Detect which cell encompasses the target text, then output its (x, y) center coordinate. 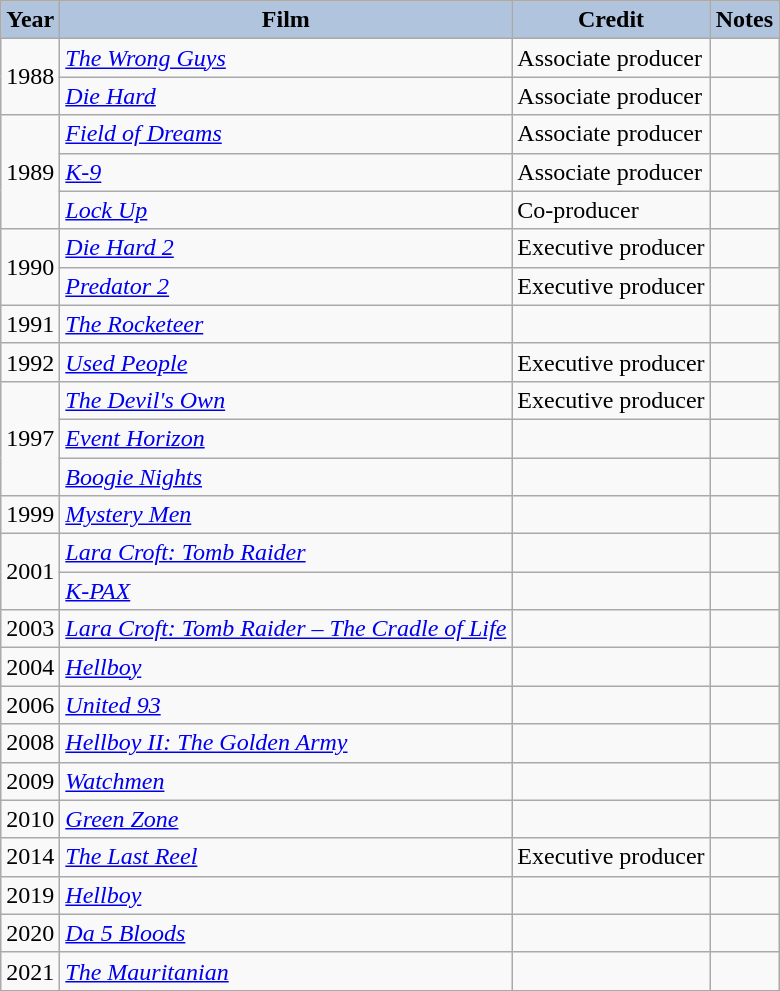
Boogie Nights (286, 477)
1991 (30, 324)
2006 (30, 705)
K-PAX (286, 591)
1997 (30, 438)
United 93 (286, 705)
2014 (30, 857)
1988 (30, 77)
1999 (30, 515)
Lara Croft: Tomb Raider – The Cradle of Life (286, 629)
2001 (30, 572)
Lara Croft: Tomb Raider (286, 553)
2021 (30, 971)
K-9 (286, 172)
Co-producer (611, 210)
2009 (30, 781)
Film (286, 20)
The Last Reel (286, 857)
1990 (30, 267)
Die Hard 2 (286, 248)
The Wrong Guys (286, 58)
Green Zone (286, 819)
Notes (744, 20)
2010 (30, 819)
Used People (286, 362)
2008 (30, 743)
The Rocketeer (286, 324)
Watchmen (286, 781)
Predator 2 (286, 286)
Credit (611, 20)
1992 (30, 362)
Lock Up (286, 210)
1989 (30, 172)
Event Horizon (286, 438)
2020 (30, 933)
Da 5 Bloods (286, 933)
Die Hard (286, 96)
Hellboy II: The Golden Army (286, 743)
The Mauritanian (286, 971)
Mystery Men (286, 515)
Field of Dreams (286, 134)
2004 (30, 667)
2019 (30, 895)
2003 (30, 629)
Year (30, 20)
The Devil's Own (286, 400)
